Return the (x, y) coordinate for the center point of the cell that contains the specified text.  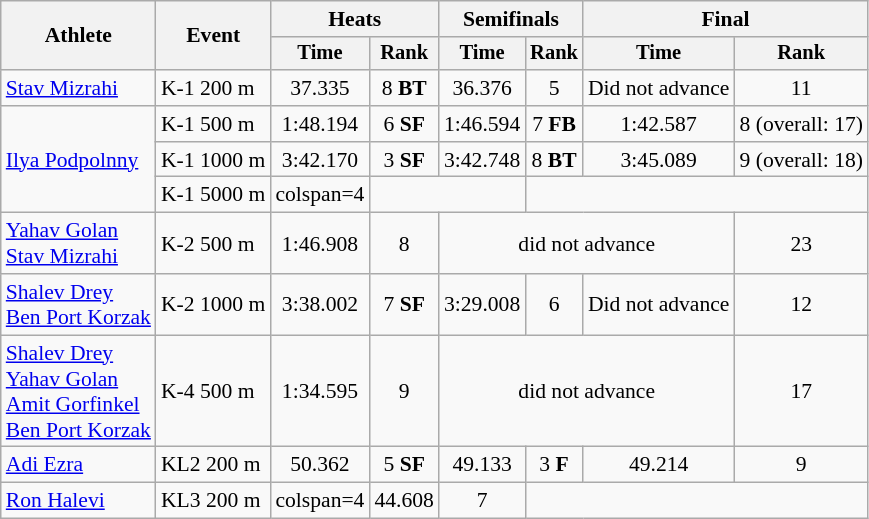
K-2 500 m (213, 244)
12 (801, 304)
KL2 200 m (213, 465)
5 (554, 88)
7 (482, 501)
Event (213, 36)
Stav Mizrahi (78, 88)
K-1 200 m (213, 88)
7 FB (554, 124)
1:46.908 (320, 244)
1:46.594 (482, 124)
5 SF (404, 465)
7 SF (404, 304)
36.376 (482, 88)
11 (801, 88)
3 SF (404, 160)
Ron Halevi (78, 501)
Yahav GolanStav Mizrahi (78, 244)
8 (overall: 17) (801, 124)
3:42.748 (482, 160)
37.335 (320, 88)
Adi Ezra (78, 465)
9 (overall: 18) (801, 160)
8 (404, 244)
1:48.194 (320, 124)
3 F (554, 465)
6 SF (404, 124)
1:42.587 (659, 124)
49.214 (659, 465)
17 (801, 391)
Semifinals (511, 19)
50.362 (320, 465)
3:42.170 (320, 160)
Athlete (78, 36)
49.133 (482, 465)
K-4 500 m (213, 391)
K-1 1000 m (213, 160)
3:29.008 (482, 304)
Shalev DreyBen Port Korzak (78, 304)
3:38.002 (320, 304)
K-2 1000 m (213, 304)
K-1 500 m (213, 124)
Heats (354, 19)
6 (554, 304)
Final (726, 19)
44.608 (404, 501)
KL3 200 m (213, 501)
1:34.595 (320, 391)
K-1 5000 m (213, 195)
3:45.089 (659, 160)
Ilya Podpolnny (78, 160)
23 (801, 244)
Shalev DreyYahav GolanAmit GorfinkelBen Port Korzak (78, 391)
